Find where the given text appears and provide that cell's center as [X, Y] coordinate. 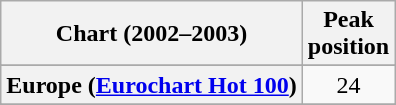
24 [348, 85]
Chart (2002–2003) [152, 34]
Europe (Eurochart Hot 100) [152, 85]
Peakposition [348, 34]
